Search for the cell housing the specified text and yield its [X, Y] center coordinate. 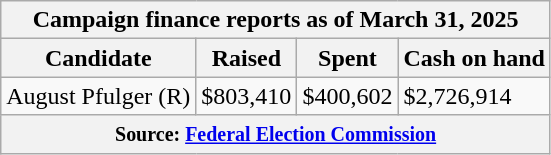
$400,602 [348, 96]
Raised [246, 58]
$803,410 [246, 96]
Cash on hand [474, 58]
Campaign finance reports as of March 31, 2025 [276, 20]
$2,726,914 [474, 96]
August Pfulger (R) [98, 96]
Source: Federal Election Commission [276, 134]
Spent [348, 58]
Candidate [98, 58]
